Identify which cell holds the provided text, then report its (x, y) central coordinate. 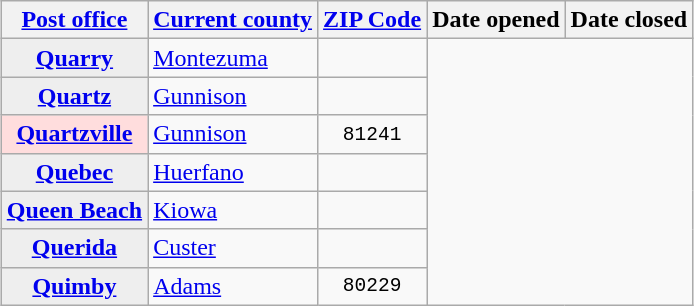
Current county (233, 20)
Quebec (74, 172)
Quarry (74, 58)
Huerfano (233, 172)
Montezuma (233, 58)
Adams (233, 286)
ZIP Code (372, 20)
Quartzville (74, 134)
80229 (372, 286)
Quartz (74, 96)
Date closed (629, 20)
Date opened (496, 20)
Post office (74, 20)
81241 (372, 134)
Quimby (74, 286)
Queen Beach (74, 210)
Querida (74, 248)
Kiowa (233, 210)
Custer (233, 248)
